Return [X, Y] of the center of cell containing provided text 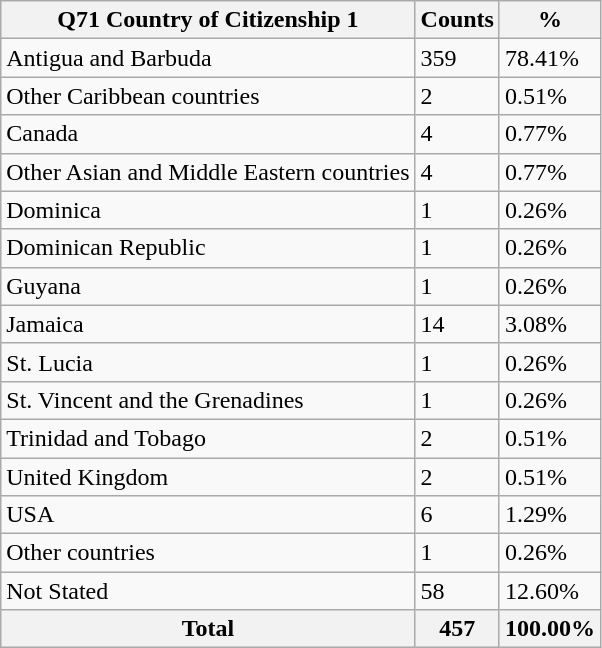
USA [208, 515]
359 [457, 58]
Dominican Republic [208, 248]
St. Lucia [208, 362]
100.00% [550, 629]
1.29% [550, 515]
Other countries [208, 553]
Other Asian and Middle Eastern countries [208, 172]
Total [208, 629]
Trinidad and Tobago [208, 438]
Canada [208, 134]
United Kingdom [208, 477]
Counts [457, 20]
58 [457, 591]
Q71 Country of Citizenship 1 [208, 20]
Other Caribbean countries [208, 96]
Antigua and Barbuda [208, 58]
Jamaica [208, 324]
St. Vincent and the Grenadines [208, 400]
% [550, 20]
12.60% [550, 591]
Dominica [208, 210]
78.41% [550, 58]
3.08% [550, 324]
6 [457, 515]
14 [457, 324]
Not Stated [208, 591]
457 [457, 629]
Guyana [208, 286]
